Search for the cell housing the specified text and yield its (X, Y) center coordinate. 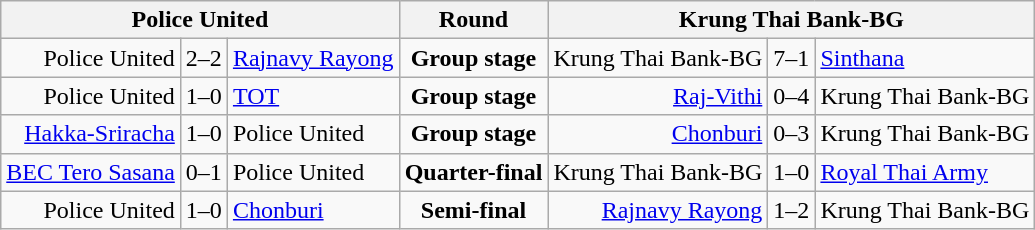
Sinthana (925, 58)
7–1 (792, 58)
Raj-Vithi (658, 96)
2–2 (204, 58)
Round (474, 20)
0–3 (792, 134)
Hakka-Sriracha (91, 134)
1–2 (792, 210)
0–4 (792, 96)
Semi-final (474, 210)
TOT (313, 96)
0–1 (204, 172)
Quarter-final (474, 172)
Royal Thai Army (925, 172)
BEC Tero Sasana (91, 172)
